Scan for the cell matching the given text and deliver its (x, y) coordinate at center. 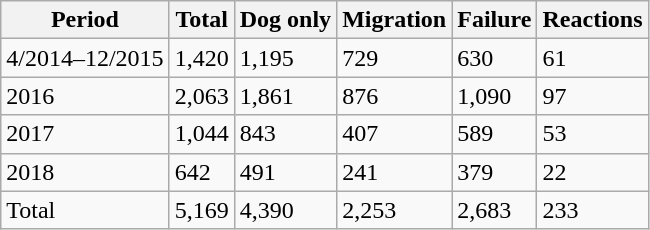
233 (592, 210)
2,063 (202, 96)
630 (494, 58)
407 (394, 134)
843 (285, 134)
1,044 (202, 134)
2018 (85, 172)
2,683 (494, 210)
53 (592, 134)
61 (592, 58)
1,090 (494, 96)
1,420 (202, 58)
4,390 (285, 210)
1,195 (285, 58)
5,169 (202, 210)
729 (394, 58)
4/2014–12/2015 (85, 58)
2,253 (394, 210)
642 (202, 172)
241 (394, 172)
379 (494, 172)
Reactions (592, 20)
491 (285, 172)
Period (85, 20)
22 (592, 172)
876 (394, 96)
2017 (85, 134)
Dog only (285, 20)
1,861 (285, 96)
589 (494, 134)
Failure (494, 20)
Migration (394, 20)
2016 (85, 96)
97 (592, 96)
